Return the (X, Y) coordinate for the center point of the cell that contains the specified text.  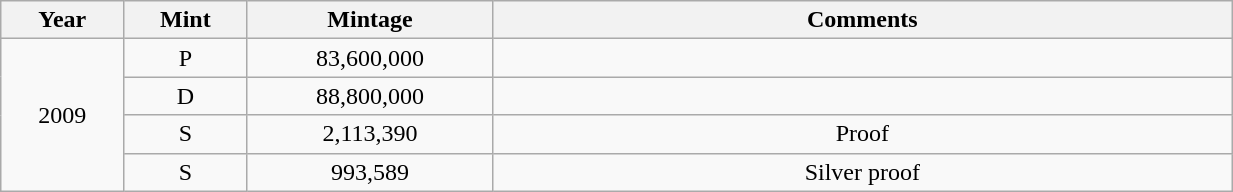
Year (62, 20)
Proof (862, 134)
Mint (186, 20)
83,600,000 (370, 58)
2009 (62, 115)
Comments (862, 20)
Silver proof (862, 172)
Mintage (370, 20)
88,800,000 (370, 96)
D (186, 96)
2,113,390 (370, 134)
993,589 (370, 172)
P (186, 58)
